Capture the cell that displays the provided text and extract its (X, Y) central coordinate. 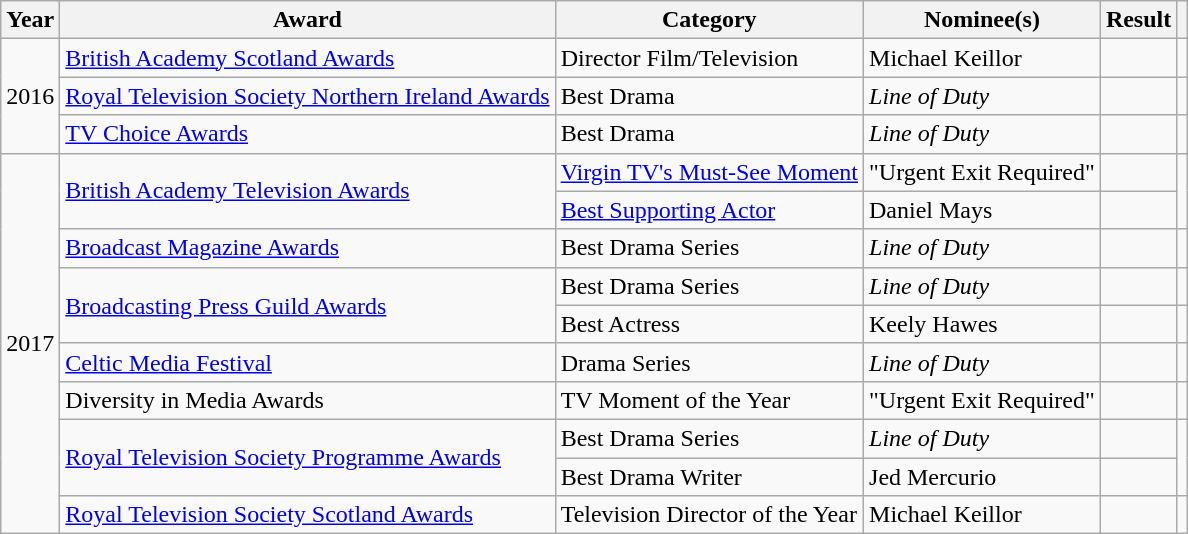
Award (308, 20)
Broadcast Magazine Awards (308, 248)
Keely Hawes (982, 324)
Television Director of the Year (709, 515)
Best Drama Writer (709, 477)
Royal Television Society Scotland Awards (308, 515)
Director Film/Television (709, 58)
Celtic Media Festival (308, 362)
British Academy Scotland Awards (308, 58)
TV Choice Awards (308, 134)
Year (30, 20)
British Academy Television Awards (308, 191)
Daniel Mays (982, 210)
Best Supporting Actor (709, 210)
TV Moment of the Year (709, 400)
Category (709, 20)
Diversity in Media Awards (308, 400)
2016 (30, 96)
Jed Mercurio (982, 477)
Result (1138, 20)
Virgin TV's Must-See Moment (709, 172)
Best Actress (709, 324)
Drama Series (709, 362)
Royal Television Society Northern Ireland Awards (308, 96)
Nominee(s) (982, 20)
Broadcasting Press Guild Awards (308, 305)
2017 (30, 344)
Royal Television Society Programme Awards (308, 457)
